Search for the cell housing the specified text and yield its [x, y] center coordinate. 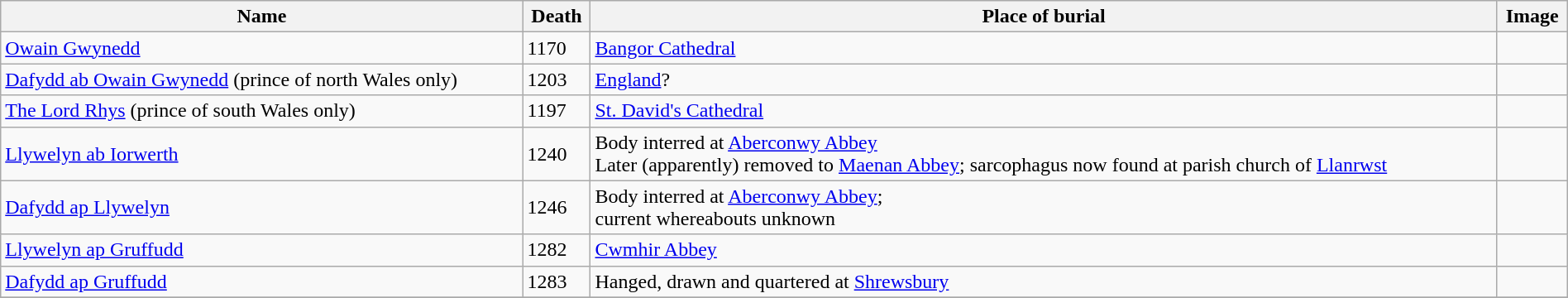
Name [261, 17]
England? [1044, 79]
Image [1532, 17]
1197 [557, 111]
1170 [557, 48]
1240 [557, 154]
Llywelyn ab Iorwerth [261, 154]
Cwmhir Abbey [1044, 250]
1203 [557, 79]
Death [557, 17]
Body interred at Aberconwy AbbeyLater (apparently) removed to Maenan Abbey; sarcophagus now found at parish church of Llanrwst [1044, 154]
Dafydd ab Owain Gwynedd (prince of north Wales only) [261, 79]
1283 [557, 281]
1246 [557, 207]
Dafydd ap Llywelyn [261, 207]
Owain Gwynedd [261, 48]
Llywelyn ap Gruffudd [261, 250]
Place of burial [1044, 17]
Dafydd ap Gruffudd [261, 281]
1282 [557, 250]
Bangor Cathedral [1044, 48]
Body interred at Aberconwy Abbey;current whereabouts unknown [1044, 207]
The Lord Rhys (prince of south Wales only) [261, 111]
St. David's Cathedral [1044, 111]
Hanged, drawn and quartered at Shrewsbury [1044, 281]
